From the cell containing the given text, extract its center point as (x, y) coordinate. 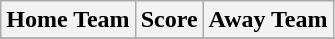
Score (169, 20)
Away Team (268, 20)
Home Team (68, 20)
